Return the (X, Y) coordinate for the center point of the cell that contains the specified text.  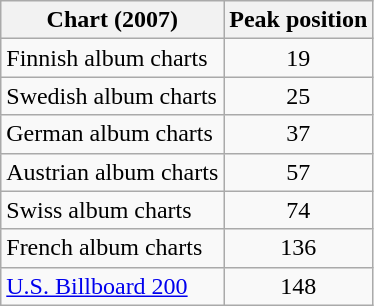
57 (298, 172)
25 (298, 96)
German album charts (112, 134)
Chart (2007) (112, 20)
Swedish album charts (112, 96)
Swiss album charts (112, 210)
19 (298, 58)
74 (298, 210)
37 (298, 134)
U.S. Billboard 200 (112, 286)
148 (298, 286)
French album charts (112, 248)
Peak position (298, 20)
Finnish album charts (112, 58)
Austrian album charts (112, 172)
136 (298, 248)
